Identify which cell holds the provided text, then report its [x, y] central coordinate. 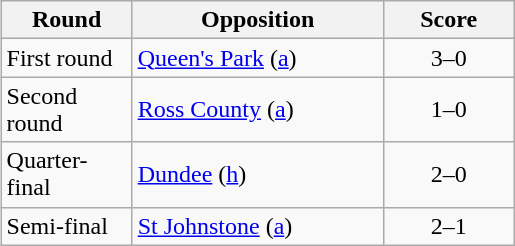
Semi-final [66, 226]
Queen's Park (a) [258, 58]
Opposition [258, 20]
Quarter-final [66, 174]
3–0 [448, 58]
Ross County (a) [258, 110]
2–0 [448, 174]
Score [448, 20]
Second round [66, 110]
Dundee (h) [258, 174]
1–0 [448, 110]
First round [66, 58]
St Johnstone (a) [258, 226]
2–1 [448, 226]
Round [66, 20]
